Pinpoint the cell where the given text exists, returning its [X, Y] midpoint coordinate. 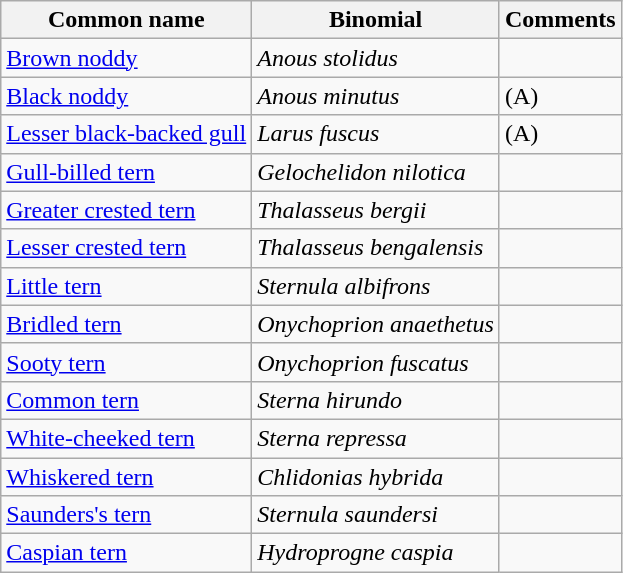
Chlidonias hybrida [376, 477]
Sternula albifrons [376, 286]
Onychoprion anaethetus [376, 324]
Common name [126, 20]
Sterna hirundo [376, 400]
Comments [560, 20]
Sternula saundersi [376, 515]
Anous minutus [376, 96]
Greater crested tern [126, 210]
Thalasseus bengalensis [376, 248]
White-cheeked tern [126, 438]
Black noddy [126, 96]
Common tern [126, 400]
Hydroprogne caspia [376, 553]
Caspian tern [126, 553]
Brown noddy [126, 58]
Lesser crested tern [126, 248]
Larus fuscus [376, 134]
Gelochelidon nilotica [376, 172]
Bridled tern [126, 324]
Gull-billed tern [126, 172]
Saunders's tern [126, 515]
Onychoprion fuscatus [376, 362]
Little tern [126, 286]
Binomial [376, 20]
Sooty tern [126, 362]
Sterna repressa [376, 438]
Thalasseus bergii [376, 210]
Anous stolidus [376, 58]
Lesser black-backed gull [126, 134]
Whiskered tern [126, 477]
